Determine the [x, y] coordinate at the center of the cell enclosing the given text.  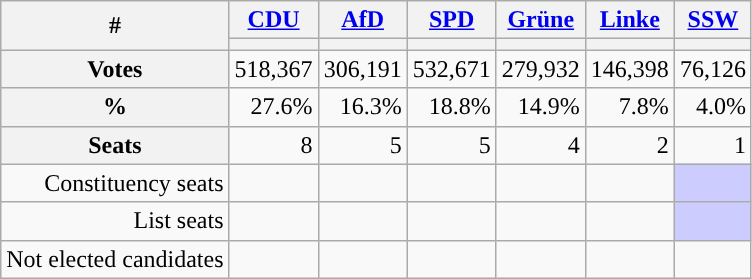
2 [630, 145]
27.6% [274, 107]
306,191 [362, 69]
4 [540, 145]
Constituency seats [115, 183]
Not elected candidates [115, 259]
Grüne [540, 20]
AfD [362, 20]
CDU [274, 20]
1 [712, 145]
% [115, 107]
Votes [115, 69]
7.8% [630, 107]
SSW [712, 20]
Seats [115, 145]
532,671 [452, 69]
# [115, 26]
279,932 [540, 69]
Linke [630, 20]
8 [274, 145]
518,367 [274, 69]
76,126 [712, 69]
SPD [452, 20]
List seats [115, 221]
16.3% [362, 107]
146,398 [630, 69]
18.8% [452, 107]
14.9% [540, 107]
4.0% [712, 107]
